Detect which cell encompasses the target text, then output its (x, y) center coordinate. 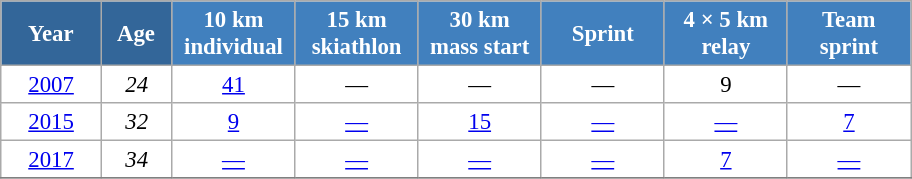
Team sprint (848, 34)
Age (136, 34)
Year (52, 34)
2015 (52, 122)
10 km individual (234, 34)
15 (480, 122)
Sprint (602, 34)
41 (234, 85)
2007 (52, 85)
24 (136, 85)
15 km skiathlon (356, 34)
34 (136, 160)
4 × 5 km relay (726, 34)
2017 (52, 160)
30 km mass start (480, 34)
32 (136, 122)
